Find where the given text appears and provide that cell's center as [x, y] coordinate. 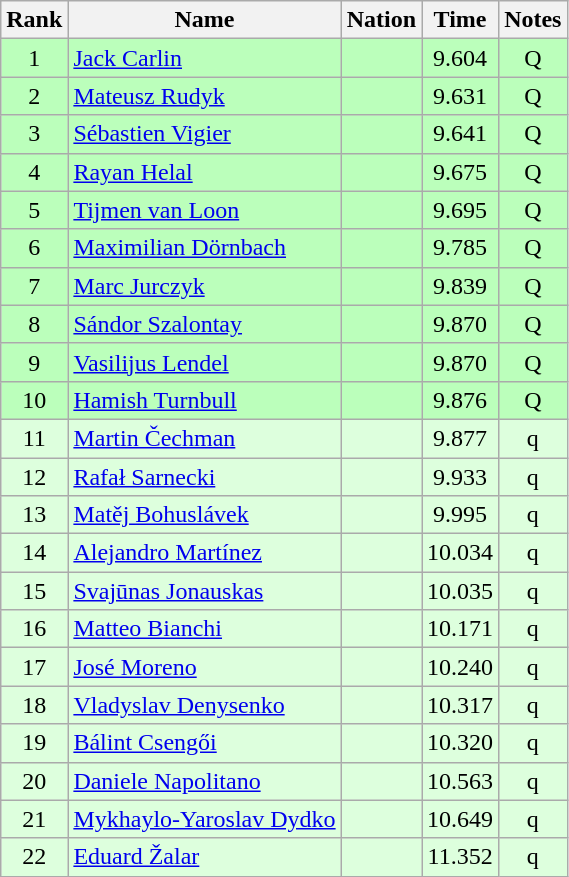
Nation [381, 20]
14 [34, 553]
19 [34, 743]
9.675 [460, 172]
2 [34, 96]
12 [34, 477]
9.785 [460, 248]
Alejandro Martínez [204, 553]
Marc Jurczyk [204, 286]
Vasilijus Lendel [204, 362]
10.563 [460, 781]
José Moreno [204, 667]
10.171 [460, 629]
Matěj Bohuslávek [204, 515]
Martin Čechman [204, 438]
9.876 [460, 400]
10 [34, 400]
9.995 [460, 515]
10.034 [460, 553]
9.604 [460, 58]
Name [204, 20]
9 [34, 362]
10.320 [460, 743]
Daniele Napolitano [204, 781]
10.649 [460, 819]
11 [34, 438]
Maximilian Dörnbach [204, 248]
Sándor Szalontay [204, 324]
10.035 [460, 591]
15 [34, 591]
22 [34, 857]
Rank [34, 20]
Rafał Sarnecki [204, 477]
9.641 [460, 134]
Mateusz Rudyk [204, 96]
Mykhaylo-Yaroslav Dydko [204, 819]
9.839 [460, 286]
Rayan Helal [204, 172]
21 [34, 819]
1 [34, 58]
18 [34, 705]
Vladyslav Denysenko [204, 705]
9.695 [460, 210]
10.240 [460, 667]
16 [34, 629]
10.317 [460, 705]
Bálint Csengői [204, 743]
11.352 [460, 857]
13 [34, 515]
3 [34, 134]
5 [34, 210]
9.933 [460, 477]
Eduard Žalar [204, 857]
Tijmen van Loon [204, 210]
9.877 [460, 438]
7 [34, 286]
Svajūnas Jonauskas [204, 591]
4 [34, 172]
20 [34, 781]
Hamish Turnbull [204, 400]
17 [34, 667]
Notes [533, 20]
8 [34, 324]
9.631 [460, 96]
6 [34, 248]
Sébastien Vigier [204, 134]
Time [460, 20]
Jack Carlin [204, 58]
Matteo Bianchi [204, 629]
